Provide the [x, y] coordinate of the cell's center where the given text is located.  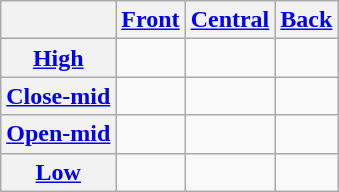
Close-mid [58, 96]
Back [306, 20]
Central [230, 20]
Low [58, 172]
High [58, 58]
Front [150, 20]
Open-mid [58, 134]
